Determine the [X, Y] coordinate at the center of the cell enclosing the given text.  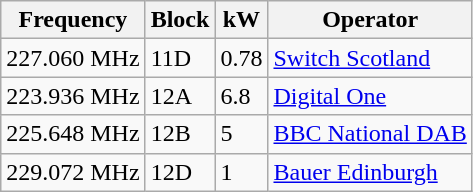
BBC National DAB [370, 134]
227.060 MHz [73, 58]
Block [180, 20]
0.78 [242, 58]
12A [180, 96]
5 [242, 134]
6.8 [242, 96]
223.936 MHz [73, 96]
Switch Scotland [370, 58]
229.072 MHz [73, 172]
Bauer Edinburgh [370, 172]
12D [180, 172]
Operator [370, 20]
Frequency [73, 20]
11D [180, 58]
Digital One [370, 96]
1 [242, 172]
12B [180, 134]
kW [242, 20]
225.648 MHz [73, 134]
